Scan for the cell matching the given text and deliver its (x, y) coordinate at center. 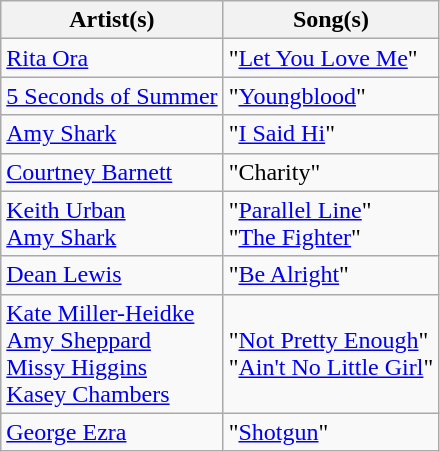
Dean Lewis (112, 275)
5 Seconds of Summer (112, 96)
"Be Alright" (331, 275)
Song(s) (331, 20)
Rita Ora (112, 58)
"Not Pretty Enough" "Ain't No Little Girl" (331, 354)
Kate Miller-Heidke Amy Sheppard Missy Higgins Kasey Chambers (112, 354)
"I Said Hi" (331, 134)
"Charity" (331, 172)
Courtney Barnett (112, 172)
Artist(s) (112, 20)
"Youngblood" (331, 96)
"Parallel Line" "The Fighter" (331, 224)
Amy Shark (112, 134)
"Shotgun" (331, 432)
"Let You Love Me" (331, 58)
George Ezra (112, 432)
Keith Urban Amy Shark (112, 224)
